Extract the [x, y] coordinate from the center of the cell holding the provided text.  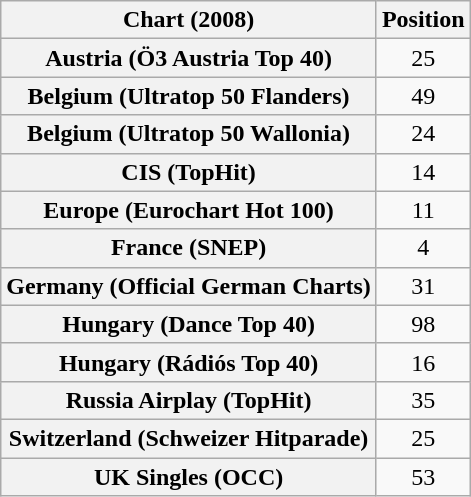
UK Singles (OCC) [189, 477]
Belgium (Ultratop 50 Wallonia) [189, 134]
Belgium (Ultratop 50 Flanders) [189, 96]
Hungary (Rádiós Top 40) [189, 362]
49 [423, 96]
24 [423, 134]
CIS (TopHit) [189, 172]
35 [423, 400]
53 [423, 477]
Austria (Ö3 Austria Top 40) [189, 58]
98 [423, 324]
Europe (Eurochart Hot 100) [189, 210]
Switzerland (Schweizer Hitparade) [189, 438]
11 [423, 210]
14 [423, 172]
France (SNEP) [189, 248]
16 [423, 362]
Germany (Official German Charts) [189, 286]
Position [423, 20]
Russia Airplay (TopHit) [189, 400]
Hungary (Dance Top 40) [189, 324]
4 [423, 248]
31 [423, 286]
Chart (2008) [189, 20]
